Return the (X, Y) coordinate for the center point of the cell that contains the specified text.  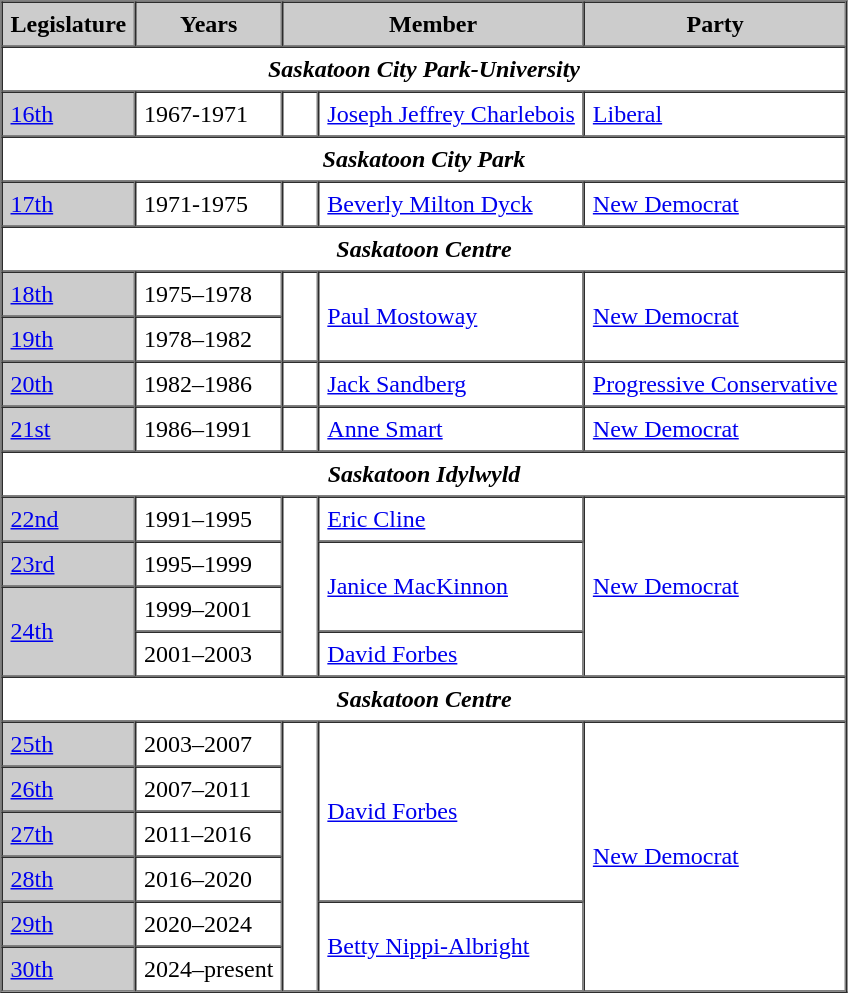
25th (69, 744)
2001–2003 (208, 654)
21st (69, 428)
Saskatoon Idylwyld (424, 474)
30th (69, 968)
1995–1999 (208, 564)
Anne Smart (451, 428)
28th (69, 878)
2020–2024 (208, 924)
1999–2001 (208, 608)
1991–1995 (208, 518)
Progressive Conservative (716, 384)
20th (69, 384)
22nd (69, 518)
1986–1991 (208, 428)
2003–2007 (208, 744)
1971-1975 (208, 204)
2024–present (208, 968)
2007–2011 (208, 788)
1982–1986 (208, 384)
Janice MacKinnon (451, 587)
Saskatoon City Park (424, 158)
Years (208, 24)
Betty Nippi-Albright (451, 947)
Jack Sandberg (451, 384)
Joseph Jeffrey Charlebois (451, 114)
Saskatoon City Park-University (424, 68)
1967-1971 (208, 114)
18th (69, 294)
Eric Cline (451, 518)
Paul Mostoway (451, 317)
Beverly Milton Dyck (451, 204)
24th (69, 631)
Member (433, 24)
23rd (69, 564)
2016–2020 (208, 878)
2011–2016 (208, 834)
Party (716, 24)
17th (69, 204)
29th (69, 924)
1978–1982 (208, 338)
19th (69, 338)
27th (69, 834)
Legislature (69, 24)
1975–1978 (208, 294)
26th (69, 788)
16th (69, 114)
Liberal (716, 114)
